Return the (X, Y) coordinate for the center point of the cell that contains the specified text.  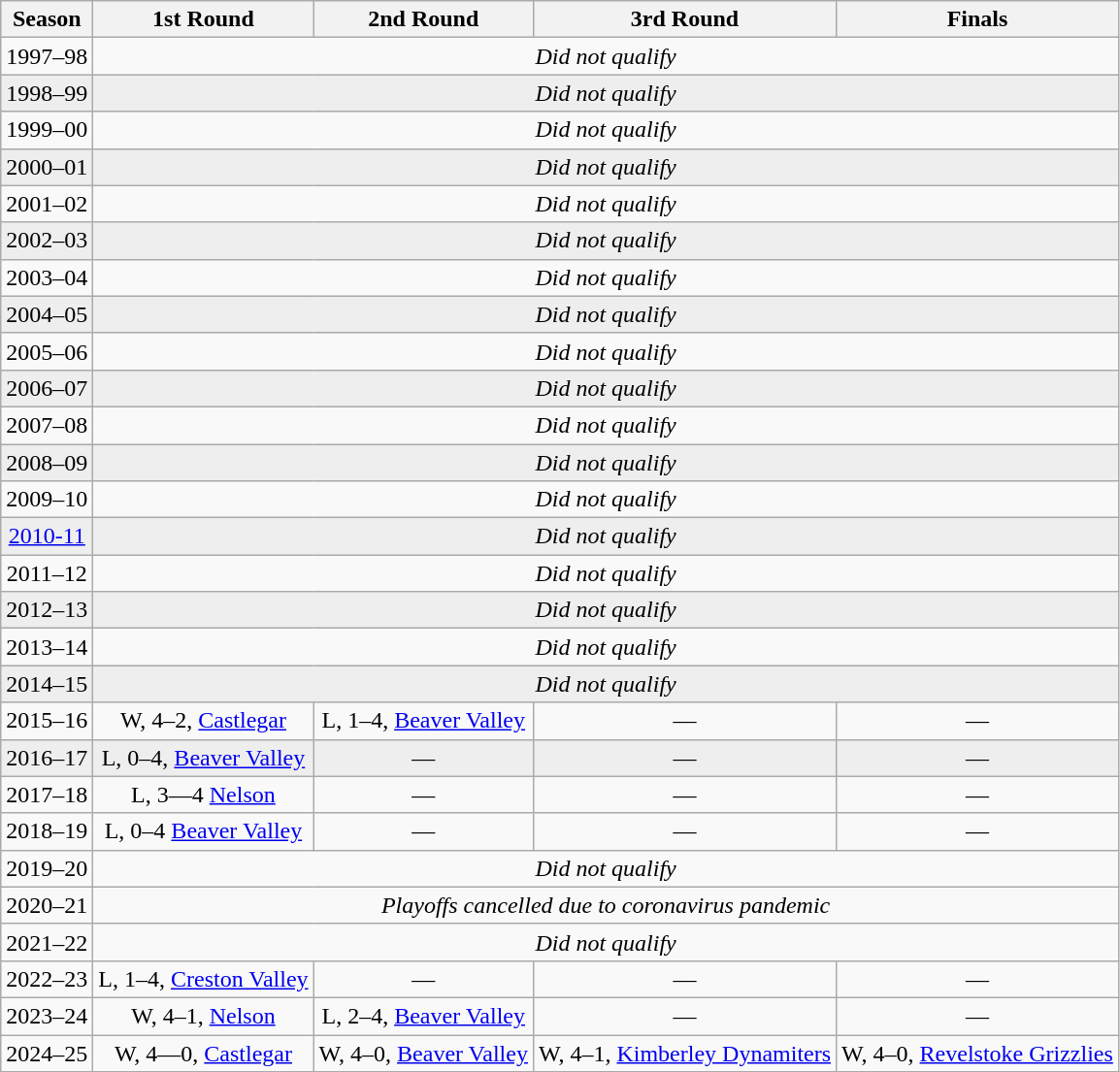
2022–23 (47, 979)
2007–08 (47, 425)
2009–10 (47, 500)
2000–01 (47, 167)
L, 2–4, Beaver Valley (423, 1016)
W, 4–2, Castlegar (204, 721)
L, 0–4, Beaver Valley (204, 758)
Season (47, 19)
2014–15 (47, 684)
2003–04 (47, 277)
W, 4—0, Castlegar (204, 1053)
2019–20 (47, 868)
2016–17 (47, 758)
W, 4–0, Beaver Valley (423, 1053)
2020–21 (47, 905)
W, 4–1, Kimberley Dynamiters (684, 1053)
1st Round (204, 19)
2008–09 (47, 463)
2006–07 (47, 388)
2023–24 (47, 1016)
2024–25 (47, 1053)
2nd Round (423, 19)
W, 4–0, Revelstoke Grizzlies (978, 1053)
2013–14 (47, 647)
2017–18 (47, 795)
2011–12 (47, 573)
3rd Round (684, 19)
2010-11 (47, 536)
2021–22 (47, 942)
1997–98 (47, 56)
2002–03 (47, 241)
Finals (978, 19)
2001–02 (47, 204)
Playoffs cancelled due to coronavirus pandemic (606, 905)
2015–16 (47, 721)
2012–13 (47, 610)
1998–99 (47, 93)
L, 0–4 Beaver Valley (204, 831)
L, 3—4 Nelson (204, 795)
L, 1–4, Beaver Valley (423, 721)
W, 4–1, Nelson (204, 1016)
2018–19 (47, 831)
2005–06 (47, 351)
2004–05 (47, 314)
L, 1–4, Creston Valley (204, 979)
1999–00 (47, 130)
